Scan for the cell matching the given text and deliver its (x, y) coordinate at center. 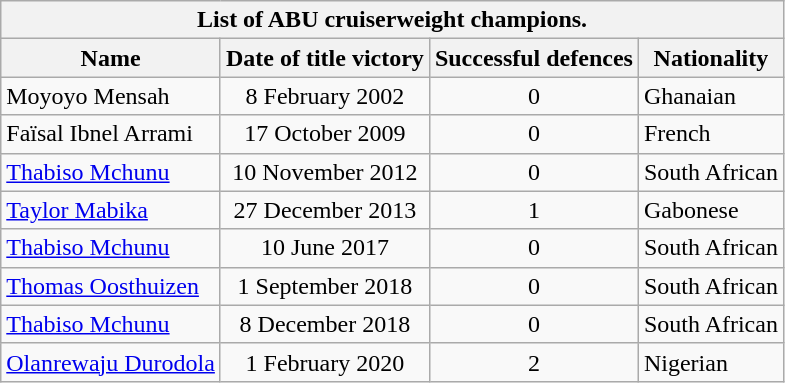
Moyoyo Mensah (111, 96)
Faïsal Ibnel Arrami (111, 134)
2 (534, 362)
Name (111, 58)
List of ABU cruiserweight champions. (392, 20)
17 October 2009 (324, 134)
Successful defences (534, 58)
Ghanaian (710, 96)
27 December 2013 (324, 210)
Taylor Mabika (111, 210)
10 November 2012 (324, 172)
10 June 2017 (324, 248)
Nationality (710, 58)
8 February 2002 (324, 96)
1 (534, 210)
1 February 2020 (324, 362)
Olanrewaju Durodola (111, 362)
1 September 2018 (324, 286)
Gabonese (710, 210)
French (710, 134)
8 December 2018 (324, 324)
Nigerian (710, 362)
Date of title victory (324, 58)
Thomas Oosthuizen (111, 286)
